Locate the cell with the specified text and output its (X, Y) center coordinate. 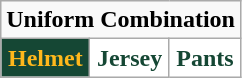
Pants (204, 58)
Jersey (130, 58)
Uniform Combination (121, 20)
Helmet (46, 58)
